Scan for the cell matching the given text and deliver its (x, y) coordinate at center. 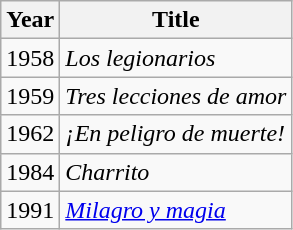
Tres lecciones de amor (176, 96)
1959 (30, 96)
Los legionarios (176, 58)
¡En peligro de muerte! (176, 134)
1958 (30, 58)
Year (30, 20)
1984 (30, 172)
1962 (30, 134)
Milagro y magia (176, 210)
1991 (30, 210)
Charrito (176, 172)
Title (176, 20)
